Return (X, Y) of the center of cell containing provided text 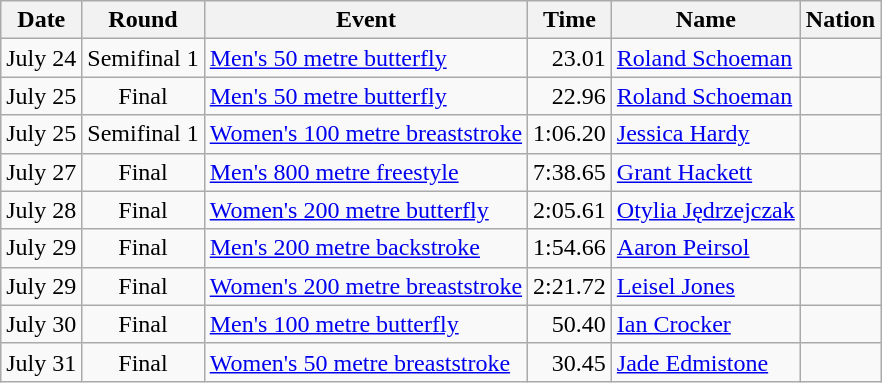
Jade Edmistone (706, 362)
7:38.65 (570, 172)
July 31 (42, 362)
22.96 (570, 96)
July 28 (42, 210)
Nation (840, 20)
30.45 (570, 362)
Name (706, 20)
Leisel Jones (706, 286)
Men's 200 metre backstroke (366, 248)
Round (143, 20)
July 27 (42, 172)
Men's 100 metre butterfly (366, 324)
23.01 (570, 58)
2:05.61 (570, 210)
Women's 200 metre butterfly (366, 210)
July 24 (42, 58)
1:06.20 (570, 134)
Ian Crocker (706, 324)
Men's 800 metre freestyle (366, 172)
50.40 (570, 324)
1:54.66 (570, 248)
Women's 200 metre breaststroke (366, 286)
Aaron Peirsol (706, 248)
Women's 100 metre breaststroke (366, 134)
2:21.72 (570, 286)
Jessica Hardy (706, 134)
Date (42, 20)
Otylia Jędrzejczak (706, 210)
Women's 50 metre breaststroke (366, 362)
July 30 (42, 324)
Time (570, 20)
Event (366, 20)
Grant Hackett (706, 172)
